Output the (X, Y) coordinate of the center of the cell containing the given text.  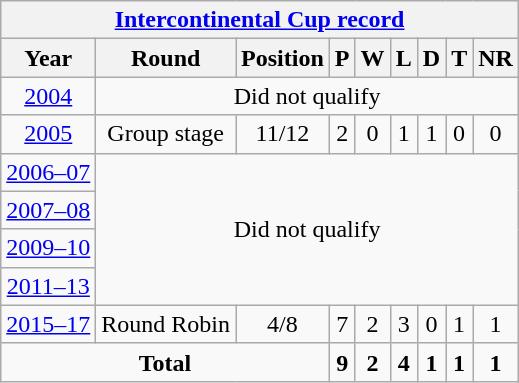
Group stage (166, 134)
2006–07 (48, 172)
11/12 (283, 134)
Round (166, 58)
9 (342, 362)
2007–08 (48, 210)
Year (48, 58)
Round Robin (166, 324)
Total (166, 362)
2004 (48, 96)
T (460, 58)
W (372, 58)
Position (283, 58)
2011–13 (48, 286)
2009–10 (48, 248)
4/8 (283, 324)
2015–17 (48, 324)
2005 (48, 134)
P (342, 58)
3 (404, 324)
4 (404, 362)
7 (342, 324)
D (431, 58)
Intercontinental Cup record (260, 20)
NR (496, 58)
L (404, 58)
